Scan for the cell matching the given text and deliver its (X, Y) coordinate at center. 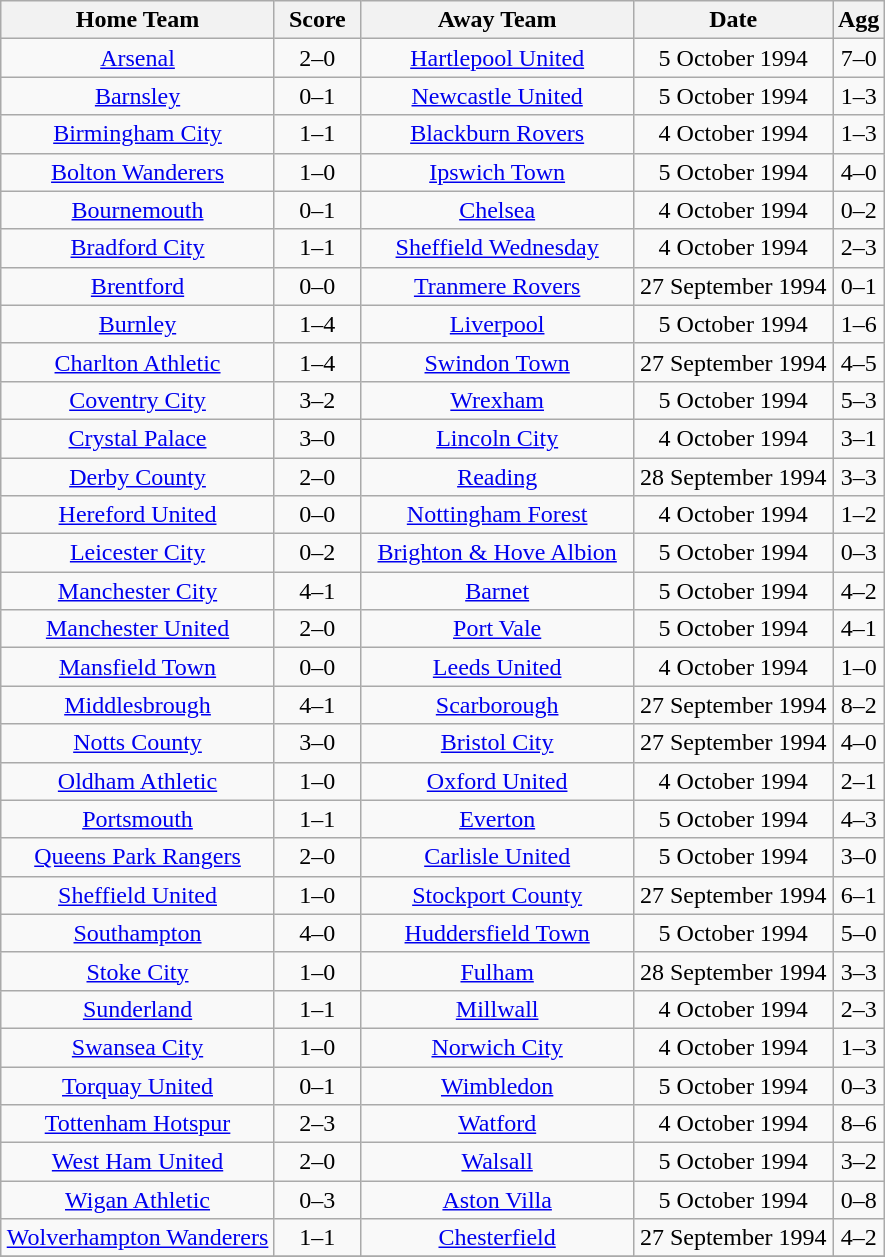
3–1 (858, 438)
Wimbledon (497, 1085)
Chesterfield (497, 1238)
Brentford (138, 286)
Wigan Athletic (138, 1200)
Home Team (138, 20)
Nottingham Forest (497, 515)
Notts County (138, 743)
Agg (858, 20)
Queens Park Rangers (138, 857)
Sunderland (138, 1009)
Portsmouth (138, 819)
Everton (497, 819)
Wrexham (497, 400)
6–1 (858, 895)
Southampton (138, 933)
7–0 (858, 58)
Port Vale (497, 629)
Birmingham City (138, 134)
Hereford United (138, 515)
Huddersfield Town (497, 933)
Arsenal (138, 58)
Barnet (497, 591)
Sheffield Wednesday (497, 248)
4–5 (858, 362)
Reading (497, 477)
Bolton Wanderers (138, 172)
Middlesbrough (138, 705)
Swansea City (138, 1047)
Brighton & Hove Albion (497, 553)
Bournemouth (138, 210)
Charlton Athletic (138, 362)
Aston Villa (497, 1200)
Date (734, 20)
Tranmere Rovers (497, 286)
8–2 (858, 705)
4–3 (858, 819)
Tottenham Hotspur (138, 1124)
Lincoln City (497, 438)
1–2 (858, 515)
Oldham Athletic (138, 781)
Bradford City (138, 248)
West Ham United (138, 1162)
Manchester City (138, 591)
Chelsea (497, 210)
Blackburn Rovers (497, 134)
Burnley (138, 324)
Sheffield United (138, 895)
Away Team (497, 20)
Barnsley (138, 96)
8–6 (858, 1124)
Walsall (497, 1162)
Leicester City (138, 553)
Torquay United (138, 1085)
2–1 (858, 781)
Mansfield Town (138, 667)
Stockport County (497, 895)
Fulham (497, 971)
Millwall (497, 1009)
Hartlepool United (497, 58)
Bristol City (497, 743)
1–6 (858, 324)
0–8 (858, 1200)
Scarborough (497, 705)
Stoke City (138, 971)
Liverpool (497, 324)
Newcastle United (497, 96)
Oxford United (497, 781)
Watford (497, 1124)
Norwich City (497, 1047)
Swindon Town (497, 362)
Carlisle United (497, 857)
Coventry City (138, 400)
Manchester United (138, 629)
5–3 (858, 400)
5–0 (858, 933)
Leeds United (497, 667)
Ipswich Town (497, 172)
Crystal Palace (138, 438)
Derby County (138, 477)
Score (317, 20)
Wolverhampton Wanderers (138, 1238)
